Determine the [x, y] coordinate at the center of the cell enclosing the given text.  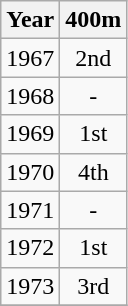
1972 [30, 248]
1969 [30, 134]
3rd [94, 286]
4th [94, 172]
1968 [30, 96]
400m [94, 20]
1970 [30, 172]
2nd [94, 58]
Year [30, 20]
1971 [30, 210]
1973 [30, 286]
1967 [30, 58]
